Search for the cell housing the specified text and yield its (x, y) center coordinate. 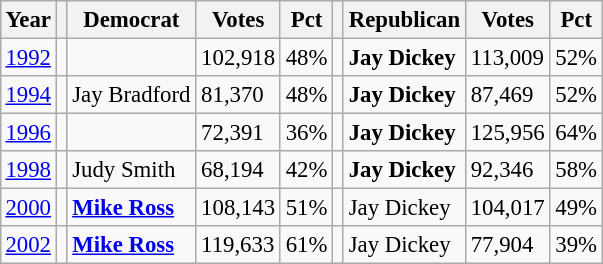
Year (28, 20)
Jay Bradford (132, 95)
125,956 (508, 133)
92,346 (508, 170)
58% (576, 170)
68,194 (238, 170)
1994 (28, 95)
81,370 (238, 95)
Judy Smith (132, 170)
2002 (28, 245)
Republican (404, 20)
87,469 (508, 95)
2000 (28, 208)
49% (576, 208)
108,143 (238, 208)
104,017 (508, 208)
119,633 (238, 245)
42% (306, 170)
1996 (28, 133)
1992 (28, 57)
64% (576, 133)
Democrat (132, 20)
36% (306, 133)
102,918 (238, 57)
61% (306, 245)
77,904 (508, 245)
1998 (28, 170)
51% (306, 208)
72,391 (238, 133)
39% (576, 245)
113,009 (508, 57)
